Provide the (x, y) coordinate of the cell's center where the given text is located.  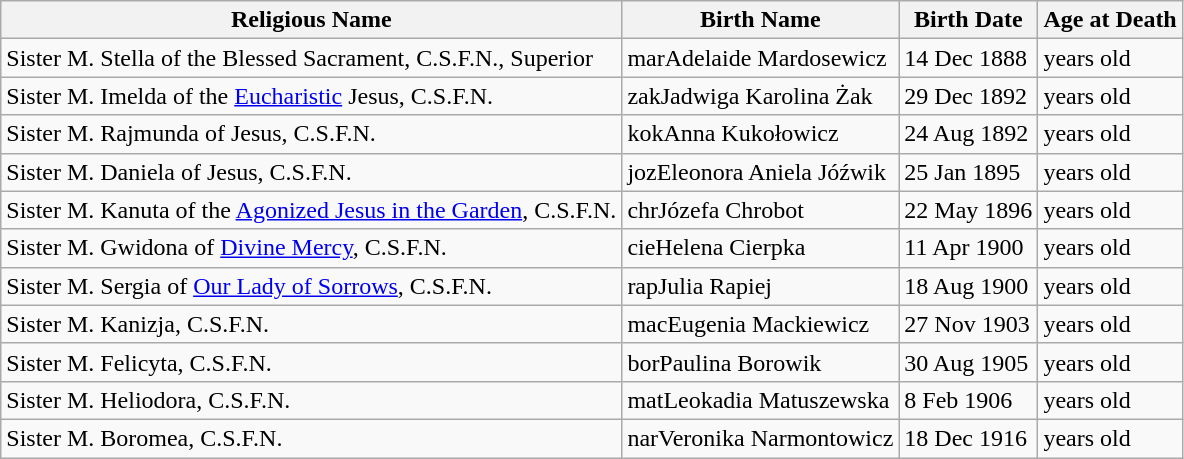
18 Aug 1900 (968, 286)
matLeokadia Matuszewska (760, 400)
Sister M. Imelda of the Eucharistic Jesus, C.S.F.N. (312, 96)
marAdelaide Mardosewicz (760, 58)
Sister M. Felicyta, C.S.F.N. (312, 362)
macEugenia Mackiewicz (760, 324)
Sister M. Daniela of Jesus, C.S.F.N. (312, 172)
Sister M. Sergia of Our Lady of Sorrows, C.S.F.N. (312, 286)
Sister M. Kanuta of the Agonized Jesus in the Garden, C.S.F.N. (312, 210)
zakJadwiga Karolina Żak (760, 96)
kokAnna Kukołowicz (760, 134)
Sister M. Stella of the Blessed Sacrament, C.S.F.N., Superior (312, 58)
Sister M. Boromea, C.S.F.N. (312, 438)
rapJulia Rapiej (760, 286)
25 Jan 1895 (968, 172)
Sister M. Rajmunda of Jesus, C.S.F.N. (312, 134)
24 Aug 1892 (968, 134)
Religious Name (312, 20)
30 Aug 1905 (968, 362)
chrJózefa Chrobot (760, 210)
22 May 1896 (968, 210)
14 Dec 1888 (968, 58)
29 Dec 1892 (968, 96)
11 Apr 1900 (968, 248)
borPaulina Borowik (760, 362)
narVeronika Narmontowicz (760, 438)
18 Dec 1916 (968, 438)
Sister M. Gwidona of Divine Mercy, C.S.F.N. (312, 248)
Birth Date (968, 20)
cieHelena Cierpka (760, 248)
Sister M. Heliodora, C.S.F.N. (312, 400)
8 Feb 1906 (968, 400)
jozEleonora Aniela Jóźwik (760, 172)
Sister M. Kanizja, C.S.F.N. (312, 324)
Birth Name (760, 20)
27 Nov 1903 (968, 324)
Age at Death (1110, 20)
